Find where the given text appears and provide that cell's center as [X, Y] coordinate. 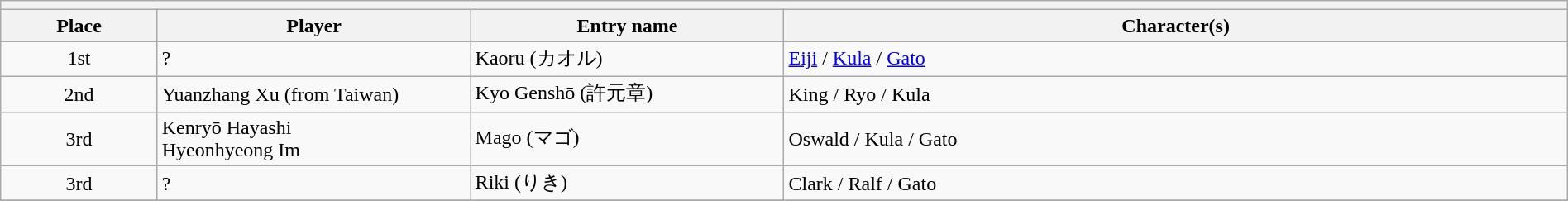
King / Ryo / Kula [1176, 94]
1st [79, 60]
Clark / Ralf / Gato [1176, 184]
Character(s) [1176, 26]
Kaoru (カオル) [627, 60]
Eiji / Kula / Gato [1176, 60]
2nd [79, 94]
Yuanzhang Xu (from Taiwan) [314, 94]
Riki (りき) [627, 184]
Oswald / Kula / Gato [1176, 139]
Place [79, 26]
Kenryō HayashiHyeonhyeong Im [314, 139]
Mago (マゴ) [627, 139]
Kyo Genshō (許元章) [627, 94]
Player [314, 26]
Entry name [627, 26]
